Scan for the cell matching the given text and deliver its (X, Y) coordinate at center. 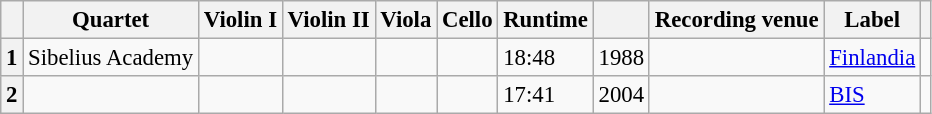
1 (12, 58)
Violin I (240, 20)
BIS (872, 95)
Violin II (328, 20)
Runtime (546, 20)
2004 (621, 95)
17:41 (546, 95)
Quartet (111, 20)
18:48 (546, 58)
Sibelius Academy (111, 58)
Viola (406, 20)
Finlandia (872, 58)
2 (12, 95)
Recording venue (736, 20)
Cello (468, 20)
Label (872, 20)
1988 (621, 58)
